Locate the cell with the specified text and output its (x, y) center coordinate. 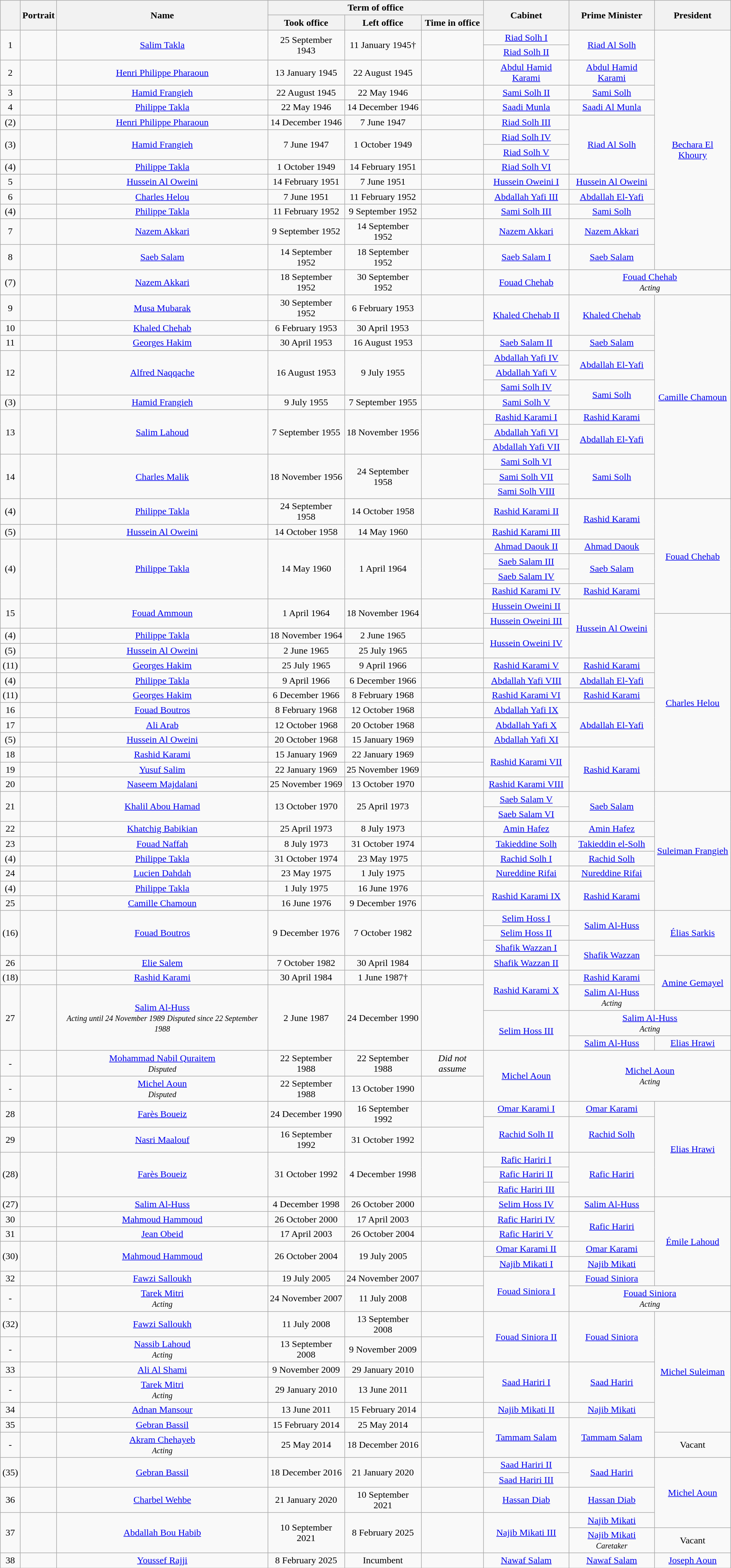
5 (10, 182)
Rashid Karami IV (526, 591)
Saadi Munla (526, 107)
Sami Solh III (526, 212)
Musa Mubarak (162, 308)
Abdallah Yafi XI (526, 740)
Hussein Oweini I (526, 182)
4 (10, 107)
23 (10, 844)
Élias Sarkis (693, 933)
1 June 1987† (383, 978)
Rashid Karami X (526, 990)
Fouad SinioraActing (650, 1299)
Salim Takla (162, 45)
Left office (383, 23)
14 (10, 476)
30 (10, 1219)
2 (10, 73)
Saeb Salam V (526, 799)
Charbel Wehbe (162, 1500)
13 October 1990 (383, 1089)
Saeb Salam II (526, 343)
Salim Al-HussActing until 24 November 1989 Disputed since 22 September 1988 (162, 1018)
Saeb Salam I (526, 257)
President (693, 15)
Rashid Karami V (526, 665)
36 (10, 1500)
26 (10, 962)
Rashid Karami VII (526, 762)
(35) (10, 1472)
37 (10, 1533)
Sami Solh VI (526, 461)
25 September 1943 (306, 45)
19 (10, 770)
Rashid Karami II (526, 511)
Émile Lahoud (693, 1241)
24 (10, 873)
Fouad Ammoun (162, 613)
(32) (10, 1324)
Saad Hariri I (526, 1382)
Naseem Majdalani (162, 784)
Ali Al Shami (162, 1370)
16 (10, 710)
Ahmad Daouk II (526, 547)
Abdallah Yafi IV (526, 358)
Charles Malik (162, 476)
(27) (10, 1204)
Riad Solh I (526, 37)
Abdallah Yafi VI (526, 432)
Shafik Wazzan I (526, 948)
38 (10, 1560)
Najib Mikati I (526, 1264)
Riad Solh III (526, 122)
Ahmad Daouk (612, 547)
Salim Lahoud (162, 432)
20 (10, 784)
Najib Mikati II (526, 1410)
Rashid Karami VI (526, 695)
Yusuf Salim (162, 770)
Michel AounDisputed (162, 1089)
Sami Solh II (526, 93)
Riad Solh V (526, 152)
Abdallah Yafi VIII (526, 680)
11 January 1945† (383, 45)
Nasri Maalouf (162, 1139)
Abdallah Yafi III (526, 196)
33 (10, 1370)
Abdallah Yafi V (526, 372)
Ali Arab (162, 725)
12 (10, 372)
Rafic Hariri IV (526, 1219)
3 (10, 93)
Alfred Naqqache (162, 372)
13 January 1945 (306, 73)
28 (10, 1114)
Riad Solh VI (526, 167)
Abdallah Yafi IX (526, 710)
Cabinet (526, 15)
Selim Hoss I (526, 918)
27 (10, 1018)
Abdallah Yafi X (526, 725)
Prime Minister (612, 15)
Riad Solh IV (526, 137)
Selim Hoss III (526, 1031)
13 (10, 432)
Saadi Al Munla (612, 107)
8 (10, 257)
Shafik Wazzan II (526, 962)
32 (10, 1279)
Khalil Abou Hamad (162, 807)
Selim Hoss IV (526, 1204)
Khaled Chehab II (526, 315)
Omar Karami II (526, 1249)
7 (10, 232)
Rafic Hariri V (526, 1234)
Rashid Karami I (526, 417)
Lucien Dahdah (162, 873)
25 (10, 903)
Riad Solh II (526, 52)
6 (10, 196)
Bechara El Khoury (693, 150)
Rafic Hariri II (526, 1174)
Omar Karami I (526, 1109)
11 (10, 343)
Elie Salem (162, 962)
(16) (10, 933)
31 (10, 1234)
35 (10, 1425)
Adnan Mansour (162, 1410)
9 (10, 308)
Michel Suleiman (693, 1372)
1 (10, 45)
Saad Hariri III (526, 1480)
Saad Hariri II (526, 1465)
Sami Solh V (526, 402)
Rachid Solh II (526, 1134)
21 (10, 807)
Rafic Hariri I (526, 1160)
Portrait (39, 15)
Sami Solh IV (526, 387)
Hussein Oweini II (526, 606)
Nassib LahoudActing (162, 1349)
Rashid Karami III (526, 532)
Took office (306, 23)
Rachid Solh I (526, 859)
17 (10, 725)
Rashid Karami IX (526, 896)
18 (10, 755)
Sami Solh VII (526, 477)
Term of office (376, 8)
2 June 1987 (306, 1018)
(2) (10, 122)
(7) (10, 283)
15 (10, 613)
Fouad Naffah (162, 844)
Takieddine Solh (526, 844)
Fouad Siniora II (526, 1337)
Michel AounActing (650, 1076)
Joseph Aoun (693, 1560)
Rafic Hariri III (526, 1189)
Akram ChehayebActing (162, 1445)
Fouad ChehabActing (650, 283)
10 (10, 328)
Hussein Oweini III (526, 621)
Selim Hoss II (526, 933)
Rashid Karami VIII (526, 784)
Mohammad Nabil QuraitemDisputed (162, 1064)
Youssef Rajji (162, 1560)
(30) (10, 1256)
Saeb Salam IV (526, 576)
Takieddin el-Solh (612, 844)
Incumbent (383, 1560)
Khatchig Babikian (162, 829)
Sami Solh VIII (526, 492)
Najib MikatiCaretaker (612, 1540)
Saeb Salam VI (526, 814)
Suleiman Frangieh (693, 851)
(18) (10, 978)
29 (10, 1139)
Hussein Oweini IV (526, 643)
Fouad Siniora I (526, 1292)
34 (10, 1410)
22 (10, 829)
Saeb Salam III (526, 561)
Abdallah Yafi VII (526, 447)
Jean Obeid (162, 1234)
Abdallah Bou Habib (162, 1533)
Najib Mikati III (526, 1533)
Name (162, 15)
Shafik Wazzan (612, 955)
Time in office (452, 23)
Amine Gemayel (693, 982)
Did not assume (452, 1064)
(28) (10, 1174)
